Search for the cell housing the specified text and yield its (X, Y) center coordinate. 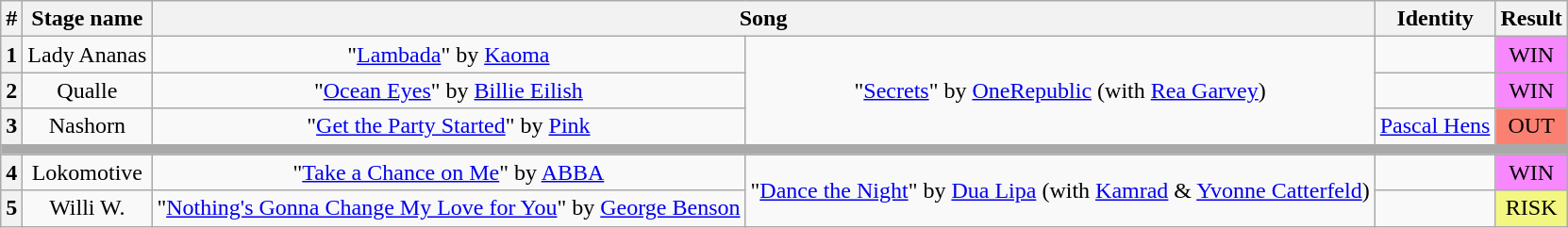
2 (11, 90)
"Dance the Night" by Dua Lipa (with Kamrad & Yvonne Catterfeld) (1060, 190)
1 (11, 55)
"Get the Party Started" by Pink (449, 126)
"Secrets" by OneRepublic (with Rea Garvey) (1060, 90)
Song (763, 19)
Identity (1435, 19)
"Lambada" by Kaoma (449, 55)
OUT (1531, 126)
Lokomotive (87, 172)
# (11, 19)
3 (11, 126)
RISK (1531, 208)
Stage name (87, 19)
Pascal Hens (1435, 126)
Willi W. (87, 208)
"Take a Chance on Me" by ABBA (449, 172)
Result (1531, 19)
4 (11, 172)
"Ocean Eyes" by Billie Eilish (449, 90)
Lady Ananas (87, 55)
5 (11, 208)
Qualle (87, 90)
Nashorn (87, 126)
"Nothing's Gonna Change My Love for You" by George Benson (449, 208)
